Locate the cell with the specified text and output its [x, y] center coordinate. 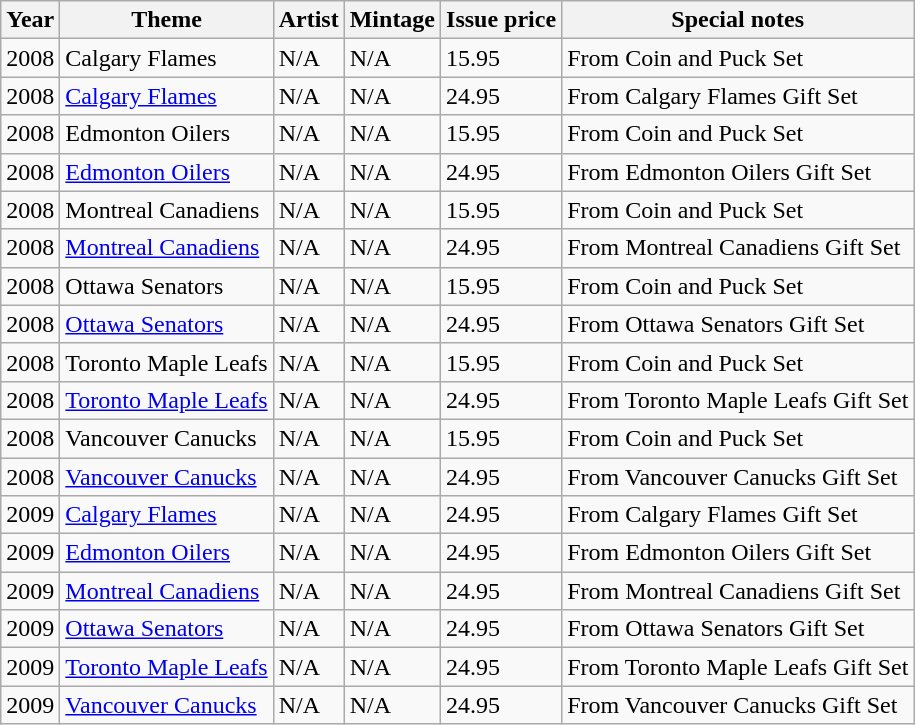
Mintage [392, 20]
Year [30, 20]
Issue price [502, 20]
Special notes [738, 20]
Theme [166, 20]
Artist [308, 20]
